Return (X, Y) of the center of cell containing provided text 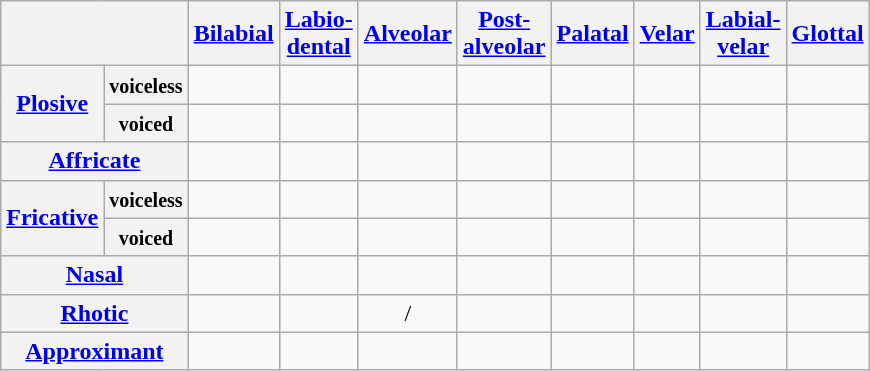
Bilabial (234, 34)
Labial-velar (743, 34)
Rhotic (94, 313)
Nasal (94, 275)
Glottal (828, 34)
Palatal (592, 34)
Plosive (52, 104)
Fricative (52, 218)
Velar (667, 34)
Alveolar (408, 34)
Labio-dental (318, 34)
/ (408, 313)
Approximant (94, 351)
Affricate (94, 161)
Post-alveolar (504, 34)
